Pinpoint the cell where the given text exists, returning its (X, Y) midpoint coordinate. 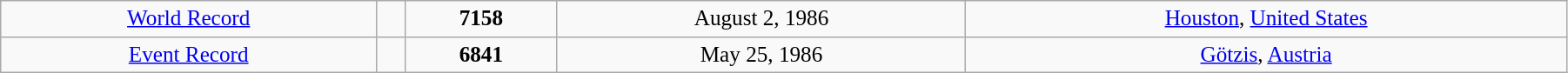
7158 (480, 19)
Houston, United States (1267, 19)
World Record (189, 19)
August 2, 1986 (761, 19)
May 25, 1986 (761, 55)
Event Record (189, 55)
6841 (480, 55)
Götzis, Austria (1267, 55)
